Extract the (x, y) coordinate from the center of the cell holding the provided text.  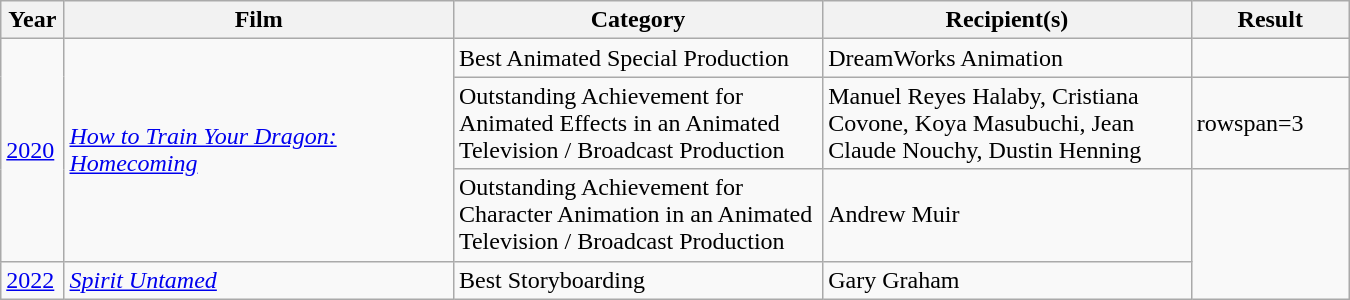
Manuel Reyes Halaby, Cristiana Covone, Koya Masubuchi, Jean Claude Nouchy, Dustin Henning (1008, 123)
Year (32, 20)
Best Storyboarding (638, 280)
Recipient(s) (1008, 20)
Outstanding Achievement for Character Animation in an Animated Television / Broadcast Production (638, 215)
How to Train Your Dragon: Homecoming (258, 150)
Best Animated Special Production (638, 58)
Gary Graham (1008, 280)
Andrew Muir (1008, 215)
Film (258, 20)
Spirit Untamed (258, 280)
Outstanding Achievement for Animated Effects in an Animated Television / Broadcast Production (638, 123)
DreamWorks Animation (1008, 58)
2020 (32, 150)
Result (1270, 20)
2022 (32, 280)
rowspan=3 (1270, 123)
Category (638, 20)
